For the text-containing cell, return its midpoint in [X, Y] coordinate format. 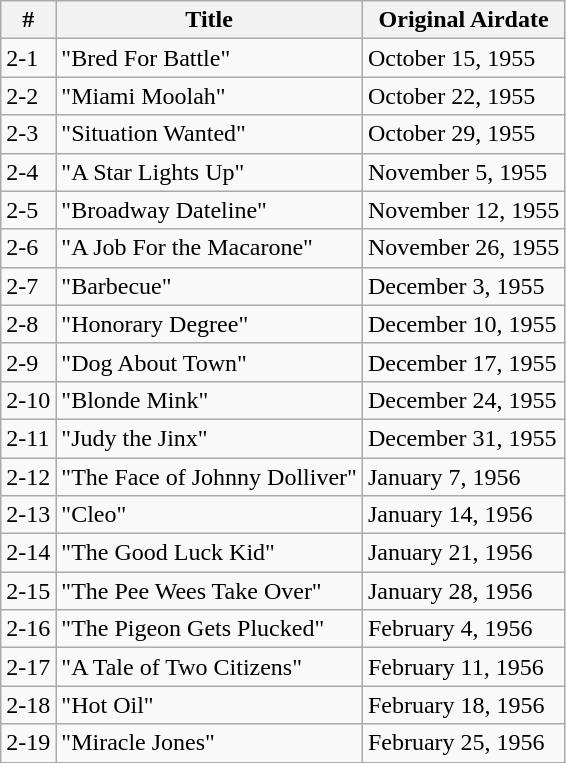
February 11, 1956 [463, 667]
"Judy the Jinx" [210, 438]
"Miami Moolah" [210, 96]
February 18, 1956 [463, 705]
2-13 [28, 515]
2-18 [28, 705]
February 25, 1956 [463, 743]
"Blonde Mink" [210, 400]
"A Tale of Two Citizens" [210, 667]
"A Star Lights Up" [210, 172]
2-5 [28, 210]
2-16 [28, 629]
"The Face of Johnny Dolliver" [210, 477]
2-6 [28, 248]
2-4 [28, 172]
October 29, 1955 [463, 134]
January 14, 1956 [463, 515]
October 15, 1955 [463, 58]
December 10, 1955 [463, 324]
January 7, 1956 [463, 477]
2-19 [28, 743]
2-17 [28, 667]
"Broadway Dateline" [210, 210]
December 31, 1955 [463, 438]
November 12, 1955 [463, 210]
"Honorary Degree" [210, 324]
Original Airdate [463, 20]
"A Job For the Macarone" [210, 248]
December 17, 1955 [463, 362]
November 26, 1955 [463, 248]
2-9 [28, 362]
2-8 [28, 324]
November 5, 1955 [463, 172]
2-12 [28, 477]
February 4, 1956 [463, 629]
2-11 [28, 438]
"The Pee Wees Take Over" [210, 591]
2-7 [28, 286]
"Miracle Jones" [210, 743]
2-1 [28, 58]
Title [210, 20]
December 3, 1955 [463, 286]
"Cleo" [210, 515]
"Situation Wanted" [210, 134]
"Bred For Battle" [210, 58]
January 21, 1956 [463, 553]
2-3 [28, 134]
"The Pigeon Gets Plucked" [210, 629]
"Hot Oil" [210, 705]
"The Good Luck Kid" [210, 553]
2-10 [28, 400]
"Barbecue" [210, 286]
"Dog About Town" [210, 362]
# [28, 20]
December 24, 1955 [463, 400]
2-15 [28, 591]
October 22, 1955 [463, 96]
January 28, 1956 [463, 591]
2-2 [28, 96]
2-14 [28, 553]
